Scan for the cell matching the given text and deliver its (x, y) coordinate at center. 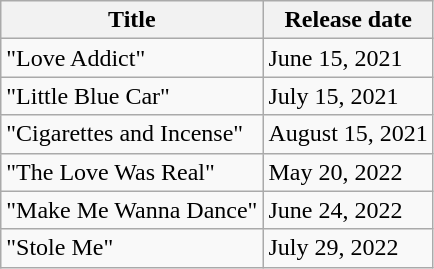
May 20, 2022 (348, 172)
July 15, 2021 (348, 96)
"The Love Was Real" (132, 172)
"Make Me Wanna Dance" (132, 210)
August 15, 2021 (348, 134)
Title (132, 20)
"Little Blue Car" (132, 96)
June 15, 2021 (348, 58)
Release date (348, 20)
"Love Addict" (132, 58)
"Cigarettes and Incense" (132, 134)
June 24, 2022 (348, 210)
July 29, 2022 (348, 248)
"Stole Me" (132, 248)
